Identify which cell holds the provided text, then report its (x, y) central coordinate. 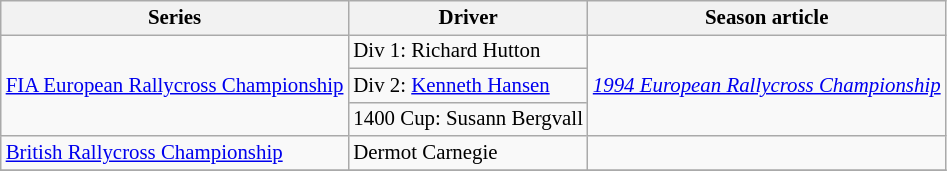
Dermot Carnegie (468, 153)
Driver (468, 18)
Series (175, 18)
Div 1: Richard Hutton (468, 51)
1994 European Rallycross Championship (767, 85)
1400 Cup: Susann Bergvall (468, 119)
British Rallycross Championship (175, 153)
Div 2: Kenneth Hansen (468, 85)
FIA European Rallycross Championship (175, 85)
Season article (767, 18)
